Extract the (x, y) coordinate from the center of the cell holding the provided text.  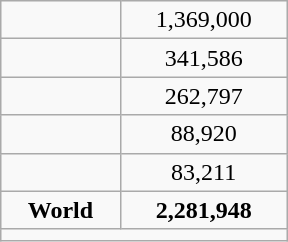
262,797 (204, 96)
1,369,000 (204, 20)
83,211 (204, 172)
2,281,948 (204, 210)
88,920 (204, 134)
World (60, 210)
341,586 (204, 58)
